Capture the cell that displays the provided text and extract its [x, y] central coordinate. 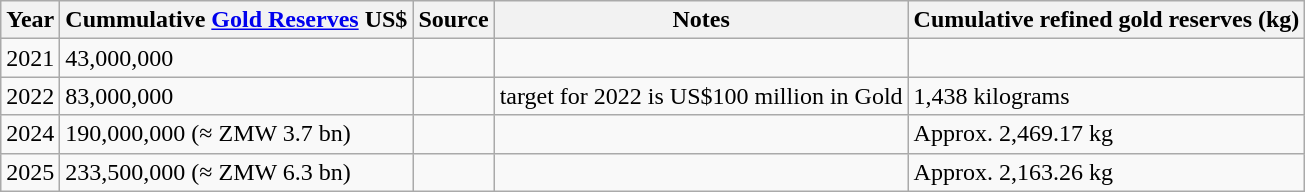
83,000,000 [236, 96]
2022 [30, 96]
target for 2022 is US$100 million in Gold [701, 96]
Cumulative refined gold reserves (kg) [1106, 20]
2025 [30, 172]
Approx. 2,163.26 kg [1106, 172]
2024 [30, 134]
Source [454, 20]
Approx. 2,469.17 kg [1106, 134]
Year [30, 20]
2021 [30, 58]
1,438 kilograms [1106, 96]
Cummulative Gold Reserves US$ [236, 20]
Notes [701, 20]
43,000,000 [236, 58]
190,000,000 (≈ ZMW 3.7 bn) [236, 134]
233,500,000 (≈ ZMW 6.3 bn) [236, 172]
